Find where the given text appears and provide that cell's center as (X, Y) coordinate. 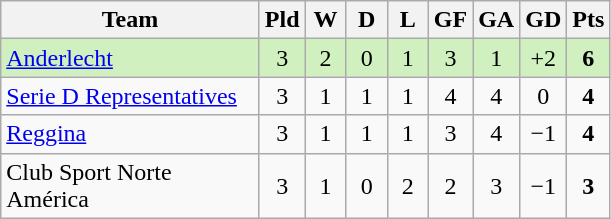
+2 (544, 58)
6 (588, 58)
Reggina (130, 134)
Pts (588, 20)
W (326, 20)
GF (450, 20)
GA (496, 20)
D (366, 20)
Serie D Representatives (130, 96)
Anderlecht (130, 58)
L (408, 20)
Pld (282, 20)
Team (130, 20)
GD (544, 20)
Club Sport Norte América (130, 186)
